Return [x, y] of the center of cell containing provided text 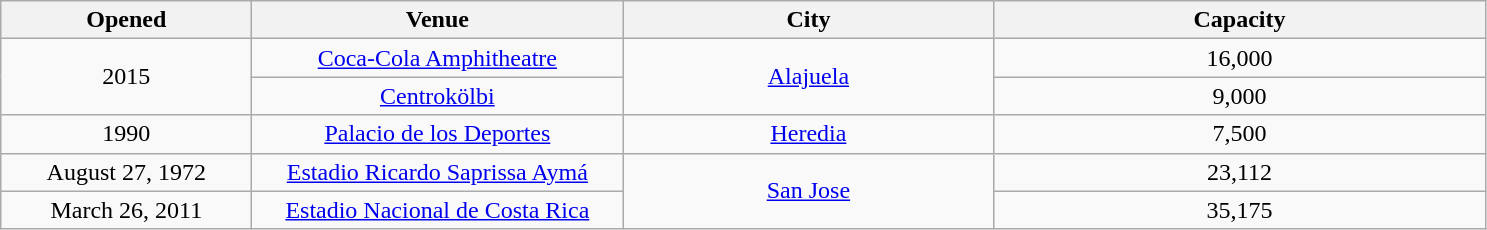
1990 [126, 134]
Estadio Nacional de Costa Rica [438, 210]
16,000 [1240, 58]
Alajuela [808, 77]
Palacio de los Deportes [438, 134]
August 27, 1972 [126, 172]
9,000 [1240, 96]
Heredia [808, 134]
2015 [126, 77]
Estadio Ricardo Saprissa Aymá [438, 172]
Capacity [1240, 20]
35,175 [1240, 210]
Centrokölbi [438, 96]
March 26, 2011 [126, 210]
Venue [438, 20]
City [808, 20]
San Jose [808, 191]
Opened [126, 20]
23,112 [1240, 172]
Coca-Cola Amphitheatre [438, 58]
7,500 [1240, 134]
